Locate the cell with the specified text and output its [x, y] center coordinate. 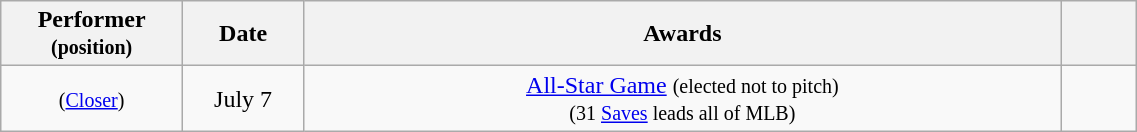
Awards [682, 34]
Date [244, 34]
(Closer) [92, 98]
All-Star Game (elected not to pitch) (31 Saves leads all of MLB) [682, 98]
July 7 [244, 98]
Performer (position) [92, 34]
